For the text-containing cell, return its midpoint in [x, y] coordinate format. 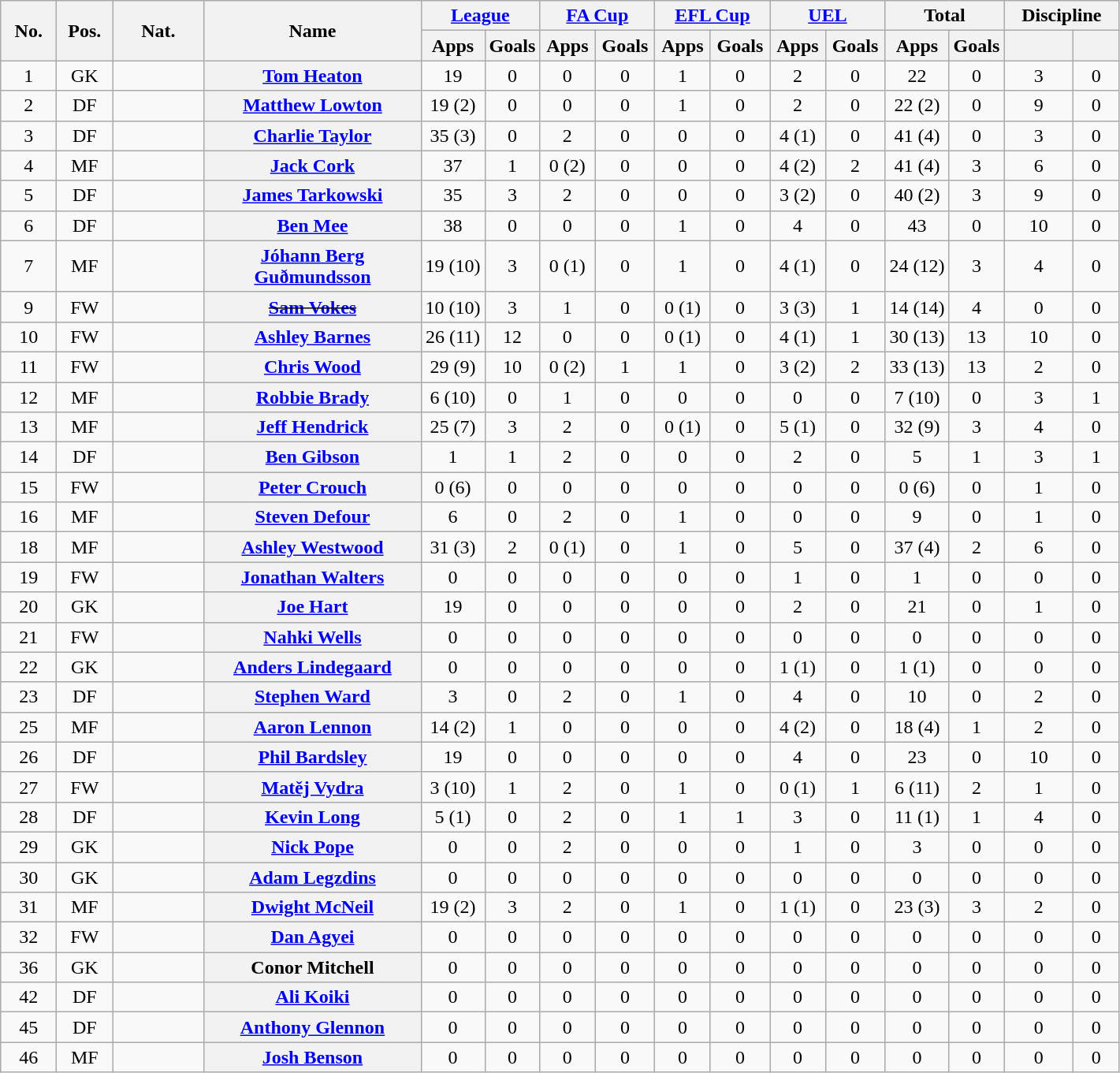
Chris Wood [312, 367]
42 [28, 997]
Matthew Lowton [312, 106]
35 (3) [452, 136]
30 [28, 877]
14 [28, 457]
Nick Pope [312, 847]
22 (2) [917, 106]
43 [917, 225]
Robbie Brady [312, 397]
23 (3) [917, 907]
Pos. [85, 31]
Ben Gibson [312, 457]
Anders Lindegaard [312, 667]
UEL [828, 16]
35 [452, 196]
Nahki Wells [312, 637]
Adam Legzdins [312, 877]
24 (12) [917, 266]
Total [944, 16]
20 [28, 607]
League [481, 16]
Matěj Vydra [312, 787]
Jeff Hendrick [312, 427]
31 [28, 907]
Conor Mitchell [312, 967]
Josh Benson [312, 1057]
19 (10) [452, 266]
31 (3) [452, 547]
18 (4) [917, 727]
25 (7) [452, 427]
Tom Heaton [312, 76]
3 (3) [798, 307]
38 [452, 225]
Ali Koiki [312, 997]
3 (10) [452, 787]
11 [28, 367]
Discipline [1062, 16]
7 [28, 266]
6 (10) [452, 397]
Kevin Long [312, 817]
10 (10) [452, 307]
46 [28, 1057]
37 (4) [917, 547]
25 [28, 727]
FA Cup [597, 16]
36 [28, 967]
30 (13) [917, 337]
14 (2) [452, 727]
No. [28, 31]
11 (1) [917, 817]
6 (11) [917, 787]
Nat. [158, 31]
Ashley Westwood [312, 547]
Jonathan Walters [312, 577]
Peter Crouch [312, 487]
Name [312, 31]
45 [28, 1027]
27 [28, 787]
Dan Agyei [312, 937]
32 [28, 937]
16 [28, 517]
14 (14) [917, 307]
Ashley Barnes [312, 337]
32 (9) [917, 427]
7 (10) [917, 397]
37 [452, 166]
Joe Hart [312, 607]
18 [28, 547]
Aaron Lennon [312, 727]
28 [28, 817]
Jack Cork [312, 166]
26 [28, 757]
Sam Vokes [312, 307]
Ben Mee [312, 225]
Anthony Glennon [312, 1027]
James Tarkowski [312, 196]
Dwight McNeil [312, 907]
29 (9) [452, 367]
EFL Cup [713, 16]
Steven Defour [312, 517]
Charlie Taylor [312, 136]
15 [28, 487]
Phil Bardsley [312, 757]
40 (2) [917, 196]
Jóhann Berg Guðmundsson [312, 266]
Stephen Ward [312, 697]
33 (13) [917, 367]
26 (11) [452, 337]
29 [28, 847]
